Return the [X, Y] coordinate for the center point of the cell that contains the specified text.  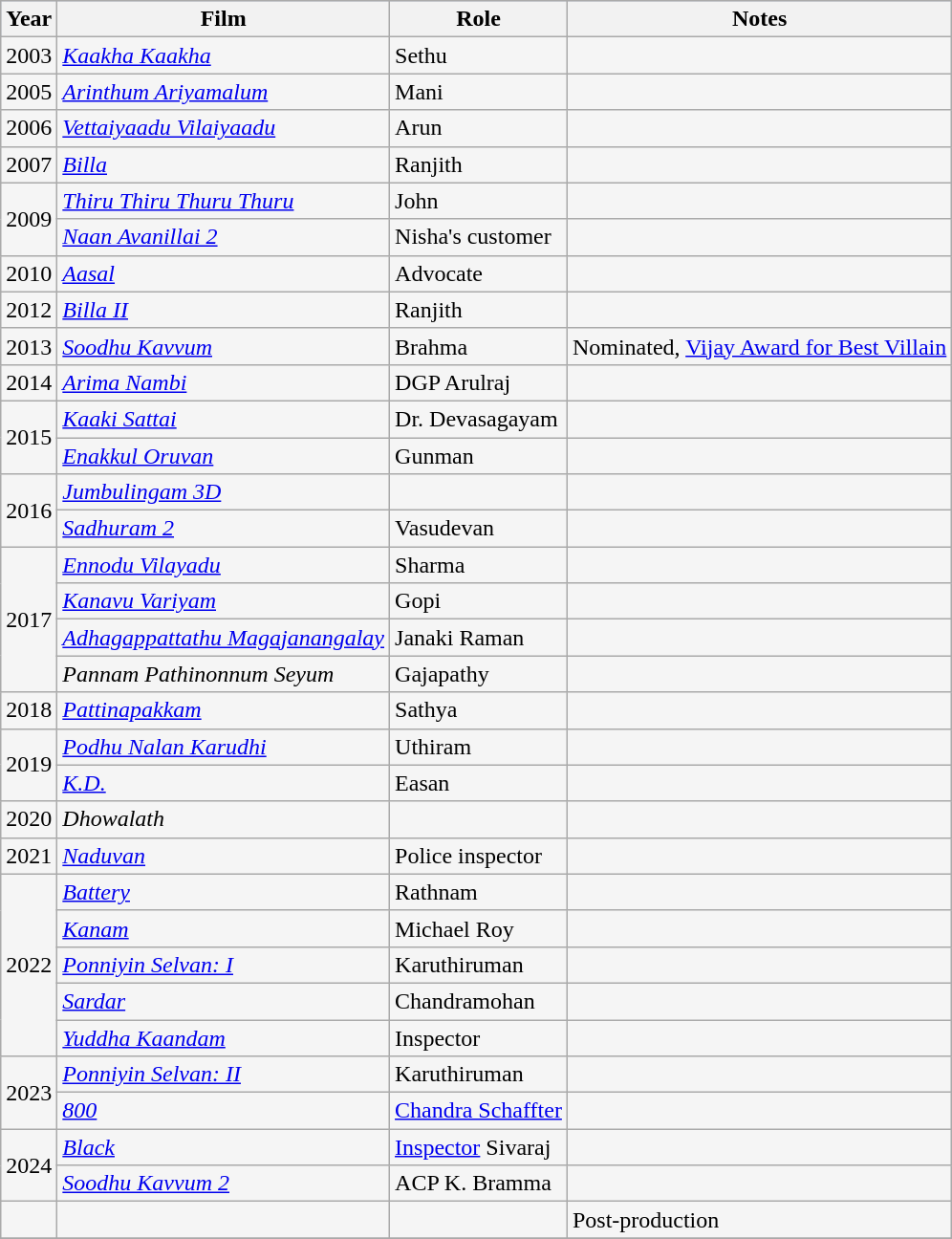
DGP Arulraj [479, 382]
2021 [29, 856]
Dr. Devasagayam [479, 419]
Notes [759, 19]
Uthiram [479, 747]
Ponniyin Selvan: II [224, 1075]
Year [29, 19]
Gunman [479, 456]
Podhu Nalan Karudhi [224, 747]
Arun [479, 128]
2005 [29, 92]
Mani [479, 92]
Janaki Raman [479, 638]
2009 [29, 219]
K.D. [224, 783]
Ponniyin Selvan: I [224, 965]
Michael Roy [479, 928]
Inspector [479, 1037]
Yuddha Kaandam [224, 1037]
Sethu [479, 55]
Black [224, 1147]
2017 [29, 619]
Chandra Schaffter [479, 1111]
2013 [29, 346]
Nominated, Vijay Award for Best Villain [759, 346]
Sardar [224, 1001]
2022 [29, 965]
Role [479, 19]
Arima Nambi [224, 382]
Jumbulingam 3D [224, 492]
Naan Avanillai 2 [224, 237]
2020 [29, 819]
ACP K. Bramma [479, 1184]
Gajapathy [479, 674]
Battery [224, 892]
Vasudevan [479, 529]
Film [224, 19]
2006 [29, 128]
Aasal [224, 273]
800 [224, 1111]
2018 [29, 710]
2015 [29, 437]
Vettaiyaadu Vilaiyaadu [224, 128]
Billa II [224, 310]
2016 [29, 511]
Kanavu Variyam [224, 601]
Billa [224, 164]
Police inspector [479, 856]
2014 [29, 382]
Inspector Sivaraj [479, 1147]
Dhowalath [224, 819]
Arinthum Ariyamalum [224, 92]
Sathya [479, 710]
Soodhu Kavvum [224, 346]
Ennodu Vilayadu [224, 565]
Kaaki Sattai [224, 419]
2019 [29, 765]
Nisha's customer [479, 237]
2010 [29, 273]
Sadhuram 2 [224, 529]
Advocate [479, 273]
Kanam [224, 928]
Sharma [479, 565]
John [479, 201]
Enakkul Oruvan [224, 456]
Rathnam [479, 892]
2003 [29, 55]
Naduvan [224, 856]
Thiru Thiru Thuru Thuru [224, 201]
2024 [29, 1165]
Adhagappattathu Magajanangalay [224, 638]
Gopi [479, 601]
2023 [29, 1093]
Post-production [759, 1220]
2007 [29, 164]
Easan [479, 783]
Chandramohan [479, 1001]
Soodhu Kavvum 2 [224, 1184]
Brahma [479, 346]
2012 [29, 310]
Pattinapakkam [224, 710]
Pannam Pathinonnum Seyum [224, 674]
Kaakha Kaakha [224, 55]
